Extract the (x, y) coordinate from the center of the cell holding the provided text.  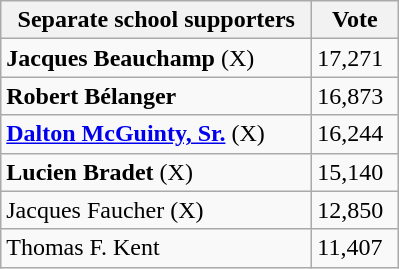
Jacques Faucher (X) (156, 210)
Thomas F. Kent (156, 248)
16,873 (355, 96)
Dalton McGuinty, Sr. (X) (156, 134)
Jacques Beauchamp (X) (156, 58)
Vote (355, 20)
Separate school supporters (156, 20)
Lucien Bradet (X) (156, 172)
Robert Bélanger (156, 96)
11,407 (355, 248)
17,271 (355, 58)
12,850 (355, 210)
16,244 (355, 134)
15,140 (355, 172)
